Capture the cell that displays the provided text and extract its [X, Y] central coordinate. 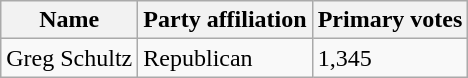
Name [70, 20]
Party affiliation [225, 20]
Republican [225, 58]
Greg Schultz [70, 58]
Primary votes [390, 20]
1,345 [390, 58]
